For the text-containing cell, return its midpoint in [X, Y] coordinate format. 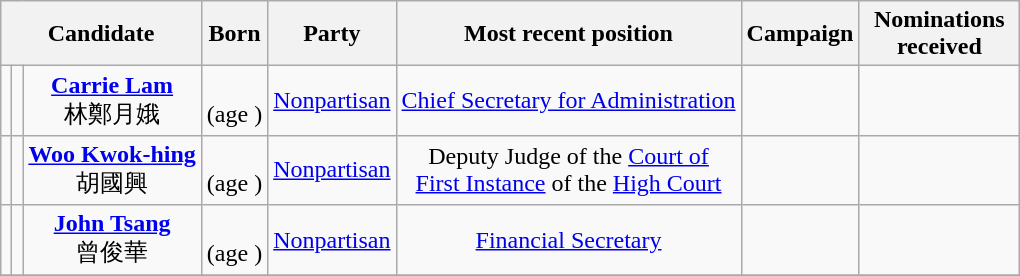
John Tsang曾俊華 [112, 240]
Nominationsreceived [940, 34]
Deputy Judge of the Court ofFirst Instance of the High Court [568, 170]
Carrie Lam林鄭月娥 [112, 101]
Woo Kwok-hing胡國興 [112, 170]
Most recent position [568, 34]
Campaign [800, 34]
Candidate [102, 34]
Party [332, 34]
Chief Secretary for Administration [568, 101]
Financial Secretary [568, 240]
Born [234, 34]
